Determine the (X, Y) coordinate at the center of the cell enclosing the given text.  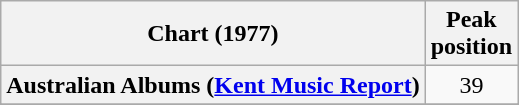
Peakposition (471, 34)
Chart (1977) (213, 34)
39 (471, 85)
Australian Albums (Kent Music Report) (213, 85)
